Capture the cell that displays the provided text and extract its [X, Y] central coordinate. 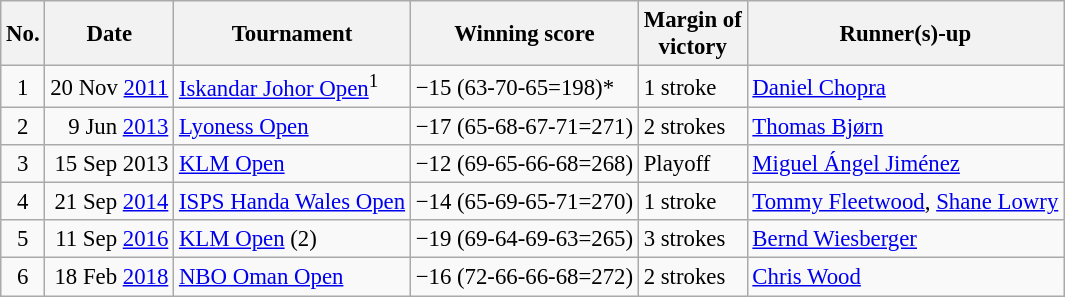
3 [23, 164]
Winning score [524, 34]
KLM Open (2) [292, 239]
5 [23, 239]
Bernd Wiesberger [906, 239]
2 [23, 127]
6 [23, 277]
Daniel Chopra [906, 87]
18 Feb 2018 [110, 277]
11 Sep 2016 [110, 239]
Runner(s)-up [906, 34]
No. [23, 34]
Tournament [292, 34]
ISPS Handa Wales Open [292, 202]
1 [23, 87]
4 [23, 202]
Playoff [692, 164]
NBO Oman Open [292, 277]
KLM Open [292, 164]
Lyoness Open [292, 127]
9 Jun 2013 [110, 127]
−17 (65-68-67-71=271) [524, 127]
20 Nov 2011 [110, 87]
−12 (69-65-66-68=268) [524, 164]
Thomas Bjørn [906, 127]
−19 (69-64-69-63=265) [524, 239]
Tommy Fleetwood, Shane Lowry [906, 202]
3 strokes [692, 239]
−14 (65-69-65-71=270) [524, 202]
15 Sep 2013 [110, 164]
Iskandar Johor Open1 [292, 87]
21 Sep 2014 [110, 202]
Date [110, 34]
−15 (63-70-65=198)* [524, 87]
Miguel Ángel Jiménez [906, 164]
Chris Wood [906, 277]
−16 (72-66-66-68=272) [524, 277]
Margin ofvictory [692, 34]
